Output the [X, Y] coordinate of the center of the cell containing the given text.  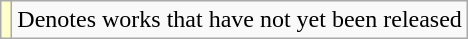
Denotes works that have not yet been released [240, 20]
